Extract the [x, y] coordinate from the center of the cell holding the provided text.  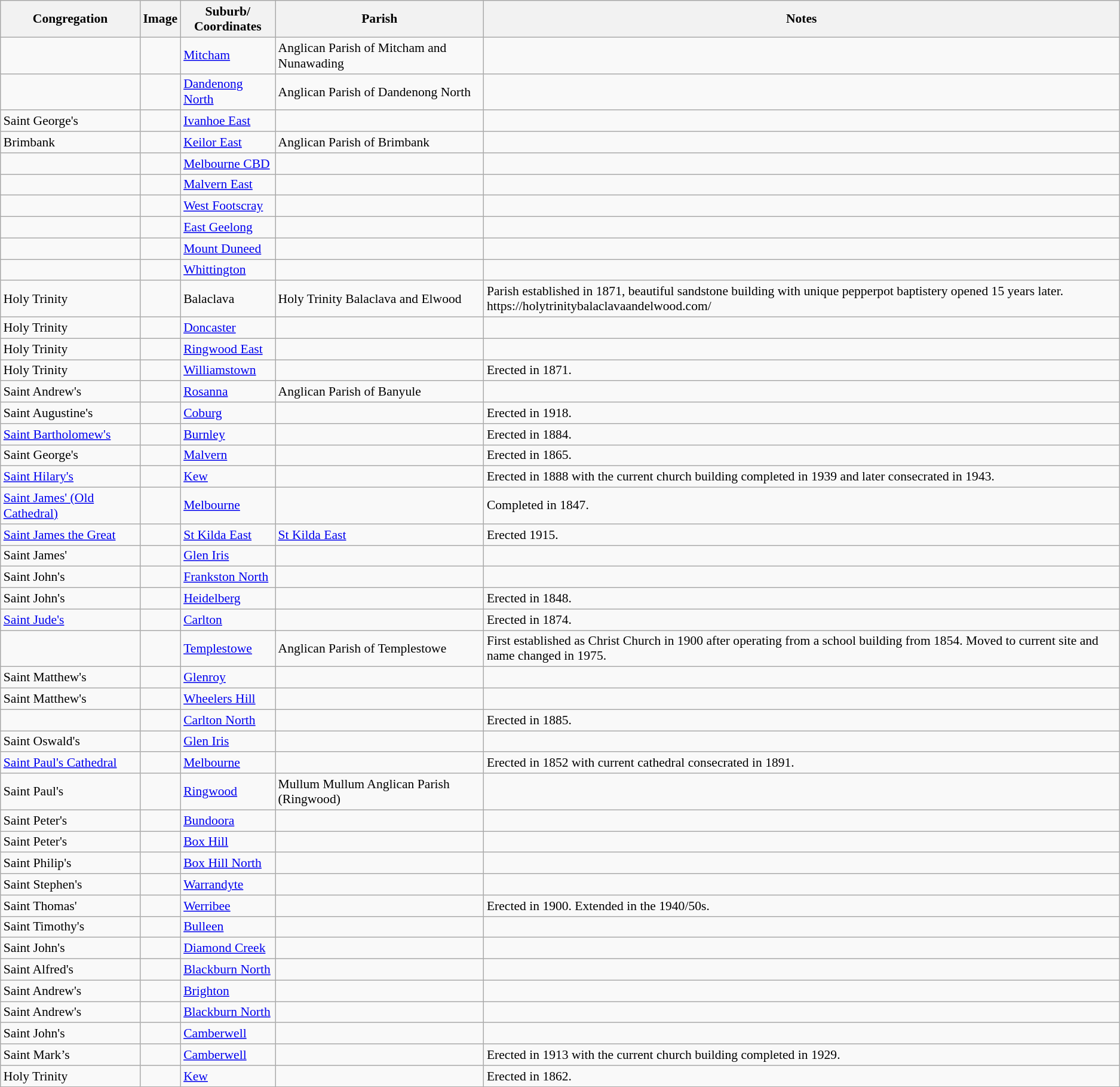
Saint James the Great [70, 535]
Erected in 1913 with the current church building completed in 1929. [802, 1055]
Saint James' [70, 556]
Saint James' (Old Cathedral) [70, 506]
Anglican Parish of Brimbank [379, 142]
Templestowe [228, 649]
Frankston North [228, 577]
Anglican Parish of Dandenong North [379, 92]
Melbourne CBD [228, 164]
Saint Thomas' [70, 906]
Saint Alfred's [70, 970]
Completed in 1847. [802, 506]
Saint Stephen's [70, 884]
Anglican Parish of Mitcham and Nunawading [379, 55]
Saint Philip's [70, 864]
Erected in 1871. [802, 371]
Saint Augustine's [70, 413]
Williamstown [228, 371]
Image [160, 19]
Bundoora [228, 820]
Bulleen [228, 927]
Coburg [228, 413]
Suburb/Coordinates [228, 19]
Erected in 1848. [802, 599]
Erected 1915. [802, 535]
Saint Paul's [70, 791]
Carlton [228, 620]
Warrandyte [228, 884]
Erected in 1852 with current cathedral consecrated in 1891. [802, 763]
Burnley [228, 434]
Malvern East [228, 185]
Carlton North [228, 720]
Ringwood [228, 791]
Holy Trinity Balaclava and Elwood [379, 299]
Erected in 1888 with the current church building completed in 1939 and later consecrated in 1943. [802, 477]
Heidelberg [228, 599]
West Footscray [228, 206]
Saint Paul's Cathedral [70, 763]
Erected in 1884. [802, 434]
Rosanna [228, 392]
Dandenong North [228, 92]
Erected in 1918. [802, 413]
First established as Christ Church in 1900 after operating from a school building from 1854. Moved to current site and name changed in 1975. [802, 649]
Saint Oswald's [70, 742]
Erected in 1862. [802, 1076]
Werribee [228, 906]
Wheelers Hill [228, 699]
East Geelong [228, 228]
Notes [802, 19]
Box Hill North [228, 864]
Erected in 1865. [802, 455]
Mullum Mullum Anglican Parish (Ringwood) [379, 791]
Keilor East [228, 142]
Saint Hilary's [70, 477]
Doncaster [228, 328]
Erected in 1874. [802, 620]
Brimbank [70, 142]
Ringwood East [228, 349]
Anglican Parish of Templestowe [379, 649]
Ivanhoe East [228, 121]
Congregation [70, 19]
Balaclava [228, 299]
Malvern [228, 455]
Erected in 1900. Extended in the 1940/50s. [802, 906]
Saint Jude's [70, 620]
Mount Duneed [228, 249]
Saint Timothy's [70, 927]
Brighton [228, 991]
Anglican Parish of Banyule [379, 392]
Box Hill [228, 842]
Erected in 1885. [802, 720]
Saint Bartholomew's [70, 434]
Parish [379, 19]
Saint Mark’s [70, 1055]
Diamond Creek [228, 948]
Glenroy [228, 678]
Whittington [228, 270]
Mitcham [228, 55]
